Locate the cell with the specified text and output its (X, Y) center coordinate. 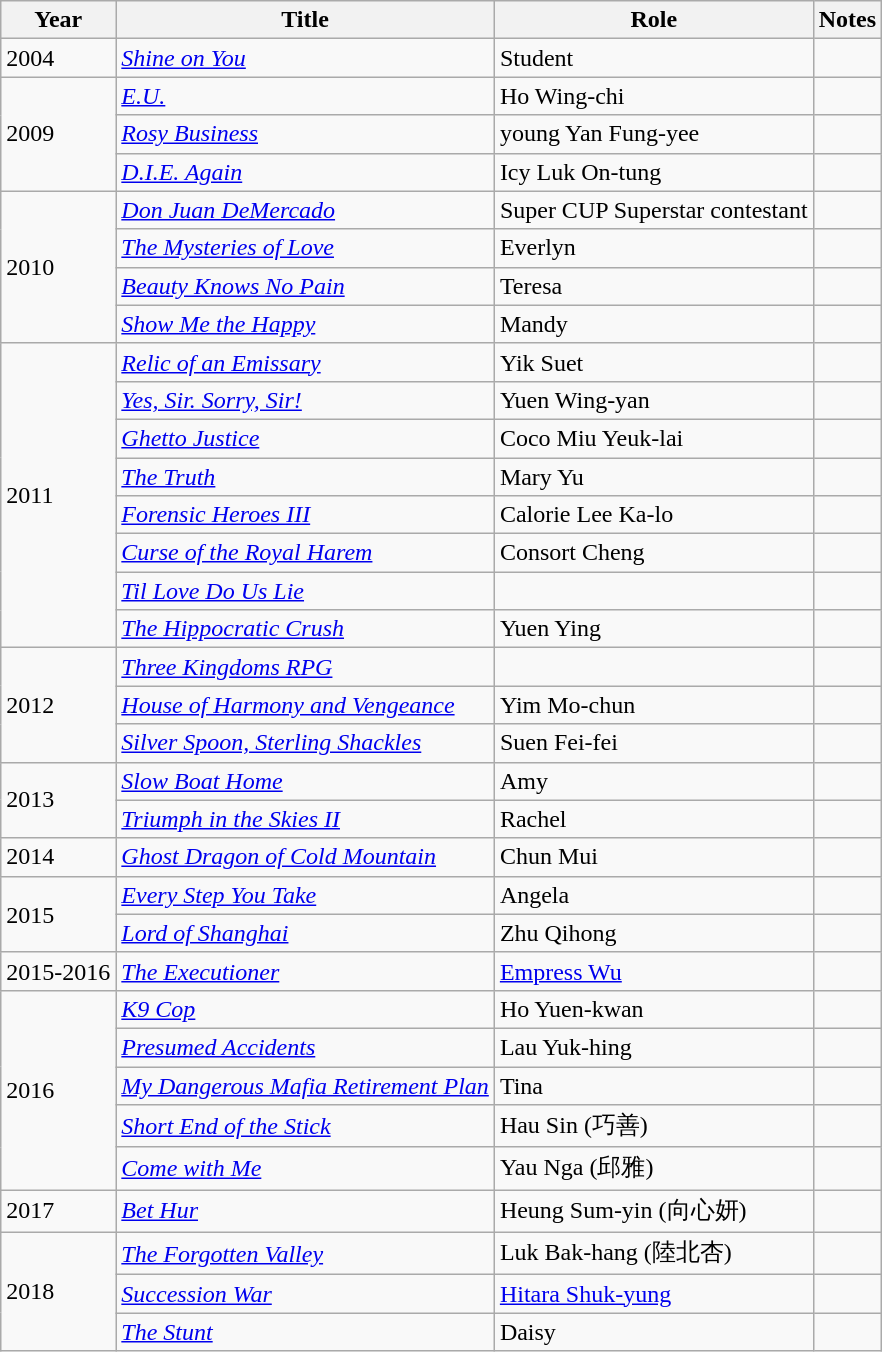
Bet Hur (306, 1212)
K9 Cop (306, 1009)
Curse of the Royal Harem (306, 553)
Suen Fei-fei (654, 743)
My Dangerous Mafia Retirement Plan (306, 1085)
2010 (58, 267)
House of Harmony and Vengeance (306, 705)
Silver Spoon, Sterling Shackles (306, 743)
2004 (58, 58)
Angela (654, 895)
Luk Bak-hang (陸北杏) (654, 1254)
2009 (58, 134)
2015 (58, 914)
Role (654, 20)
Coco Miu Yeuk-lai (654, 438)
Daisy (654, 1332)
Yes, Sir. Sorry, Sir! (306, 400)
Ho Wing-chi (654, 96)
Hau Sin (巧善) (654, 1126)
Super CUP Superstar contestant (654, 210)
Hitara Shuk-yung (654, 1294)
Short End of the Stick (306, 1126)
Lord of Shanghai (306, 933)
Calorie Lee Ka-lo (654, 515)
Yau Nga (邱雅) (654, 1168)
Shine on You (306, 58)
The Mysteries of Love (306, 248)
Everlyn (654, 248)
2014 (58, 857)
Ho Yuen-kwan (654, 1009)
Year (58, 20)
Succession War (306, 1294)
The Stunt (306, 1332)
2018 (58, 1292)
Rosy Business (306, 134)
The Hippocratic Crush (306, 629)
Yuen Wing-yan (654, 400)
Forensic Heroes III (306, 515)
Notes (847, 20)
Empress Wu (654, 971)
2015-2016 (58, 971)
2012 (58, 705)
Slow Boat Home (306, 781)
Zhu Qihong (654, 933)
Presumed Accidents (306, 1047)
Consort Cheng (654, 553)
2013 (58, 800)
Title (306, 20)
Amy (654, 781)
Every Step You Take (306, 895)
Mandy (654, 324)
Triumph in the Skies II (306, 819)
Mary Yu (654, 477)
Don Juan DeMercado (306, 210)
Relic of an Emissary (306, 362)
Come with Me (306, 1168)
The Executioner (306, 971)
Ghost Dragon of Cold Mountain (306, 857)
2011 (58, 495)
Three Kingdoms RPG (306, 667)
D.I.E. Again (306, 172)
E.U. (306, 96)
Ghetto Justice (306, 438)
Lau Yuk-hing (654, 1047)
Yik Suet (654, 362)
Heung Sum-yin (向心妍) (654, 1212)
Tina (654, 1085)
2016 (58, 1090)
Beauty Knows No Pain (306, 286)
Student (654, 58)
2017 (58, 1212)
Chun Mui (654, 857)
young Yan Fung-yee (654, 134)
Icy Luk On-tung (654, 172)
The Truth (306, 477)
Yim Mo-chun (654, 705)
Show Me the Happy (306, 324)
The Forgotten Valley (306, 1254)
Til Love Do Us Lie (306, 591)
Teresa (654, 286)
Rachel (654, 819)
Yuen Ying (654, 629)
